Scan for the cell matching the given text and deliver its (X, Y) coordinate at center. 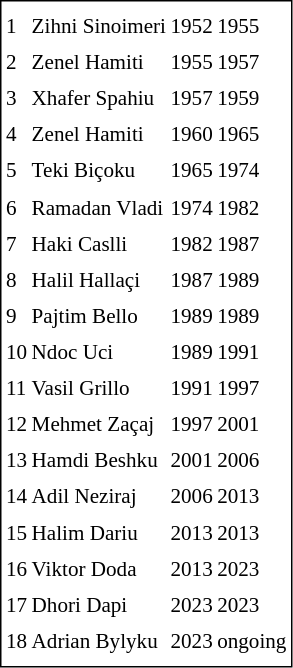
10 (16, 352)
4 (16, 135)
Ndoc Uci (99, 352)
8 (16, 280)
3 (16, 99)
16 (16, 569)
1 (16, 26)
Hamdi Beshku (99, 460)
Dhori Dapi (99, 605)
9 (16, 316)
13 (16, 460)
Zihni Sinoimeri (99, 26)
Halim Dariu (99, 533)
7 (16, 243)
15 (16, 533)
1960 (191, 135)
14 (16, 497)
1952 (191, 26)
ongoing (252, 641)
Teki Biçoku (99, 171)
17 (16, 605)
Haki Caslli (99, 243)
Xhafer Spahiu (99, 99)
Halil Hallaçi (99, 280)
11 (16, 388)
Adil Neziraj (99, 497)
Viktor Doda (99, 569)
Adrian Bylyku (99, 641)
Mehmet Zaçaj (99, 424)
5 (16, 171)
1959 (252, 99)
Vasil Grillo (99, 388)
12 (16, 424)
6 (16, 207)
Pajtim Bello (99, 316)
2 (16, 63)
Ramadan Vladi (99, 207)
18 (16, 641)
